Pinpoint the cell where the given text exists, returning its [x, y] midpoint coordinate. 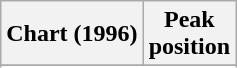
Chart (1996) [72, 34]
Peakposition [189, 34]
